Capture the cell that displays the provided text and extract its [X, Y] central coordinate. 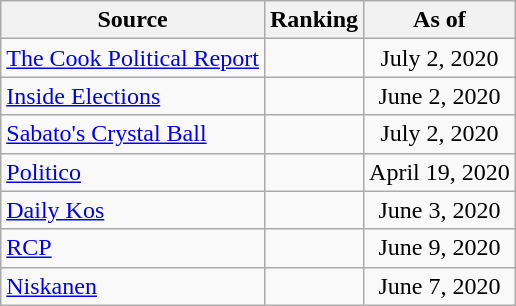
As of [440, 20]
June 2, 2020 [440, 96]
June 9, 2020 [440, 248]
Ranking [314, 20]
April 19, 2020 [440, 172]
Daily Kos [133, 210]
Source [133, 20]
Inside Elections [133, 96]
June 7, 2020 [440, 286]
June 3, 2020 [440, 210]
The Cook Political Report [133, 58]
Sabato's Crystal Ball [133, 134]
Niskanen [133, 286]
Politico [133, 172]
RCP [133, 248]
